Extract the (x, y) coordinate from the center of the cell holding the provided text.  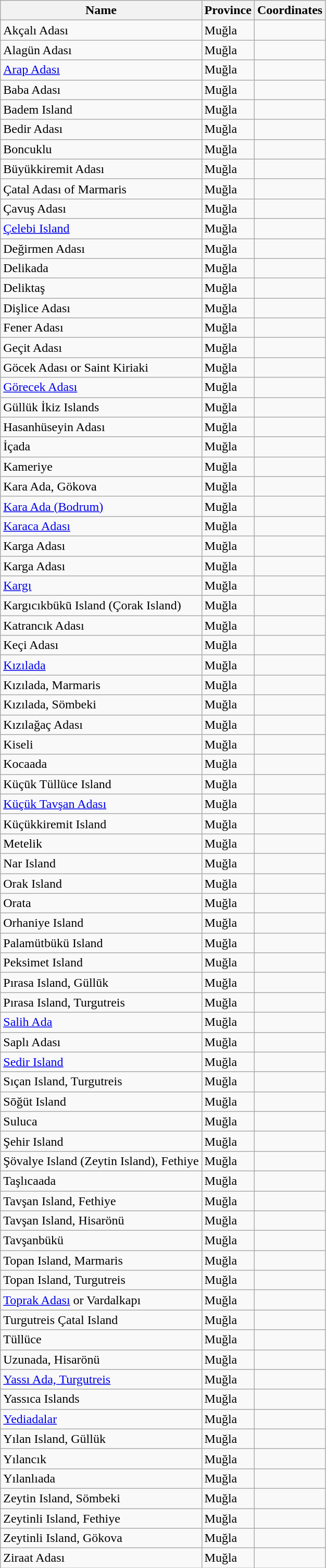
Coordinates (290, 10)
Pırasa Island, Güllūk (101, 983)
Geçit Adası (101, 348)
Değirmen Adası (101, 249)
Deliktaş (101, 288)
Pırasa Island, Turgutreis (101, 1002)
Tavşanbükü (101, 1241)
Küçük Tavşan Adası (101, 804)
Salih Ada (101, 1022)
Çavuş Adası (101, 209)
Katrancık Adası (101, 626)
Saplı Adası (101, 1042)
Hasanhüseyin Adası (101, 427)
Kızılağaç Adası (101, 725)
Orhaniye Island (101, 923)
Palamütbükü Island (101, 943)
Çatal Adası of Marmaris (101, 189)
Delikada (101, 268)
Turgutreis Çatal Island (101, 1320)
Yılancık (101, 1459)
Fener Adası (101, 328)
İçada (101, 447)
Name (101, 10)
Peksimet Island (101, 963)
Sedir Island (101, 1062)
Kiseli (101, 744)
Tüllüce (101, 1340)
Küçükkiremit Island (101, 824)
Topan Island, Turgutreis (101, 1280)
Province (228, 10)
Kameriye (101, 467)
Boncuklu (101, 149)
Bedir Adası (101, 129)
Orata (101, 903)
Tavşan Island, Fethiye (101, 1200)
Yılan Island, Güllük (101, 1439)
Sıçan Island, Turgutreis (101, 1082)
Alagün Adası (101, 50)
Şövalye Island (Zeytin Island), Fethiye (101, 1161)
Orak Island (101, 884)
Nar Island (101, 863)
Kızılada, Marmaris (101, 685)
Metelik (101, 843)
Büyükkiremit Adası (101, 169)
Kara Ada (Bodrum) (101, 506)
Dişlice Adası (101, 308)
Baba Adası (101, 90)
Kızılada, Sömbeki (101, 705)
Kargıcıkbükū Island (Çorak Island) (101, 606)
Yassı Ada, Turgutreis (101, 1379)
Zeytinli Island, Fethiye (101, 1518)
Küçūk Tüllüce Island (101, 784)
Ziraat Adası (101, 1558)
Sōğüt Island (101, 1101)
Taşlıcaada (101, 1181)
Karaca Adası (101, 526)
Şehir Island (101, 1141)
Yediadalar (101, 1419)
Arap Adası (101, 70)
Uzunada, Hisarönü (101, 1359)
Toprak Adası or Vardalkapı (101, 1300)
Göcek Adası or Saint Kiriaki (101, 367)
Kara Ada, Gökova (101, 486)
Yılanlıada (101, 1478)
Zeytinli Island, Gökova (101, 1538)
Kocaada (101, 764)
Keçi Adası (101, 645)
Çelebi Island (101, 228)
Tavşan Island, Hisarönü (101, 1221)
Suluca (101, 1121)
Görecek Adası (101, 387)
Badem Island (101, 109)
Güllük İkiz Islands (101, 407)
Akçalı Adası (101, 30)
Zeytin Island, Sömbeki (101, 1498)
Kargı (101, 586)
Topan Island, Marmaris (101, 1260)
Yassıca Islands (101, 1399)
Kızılada (101, 665)
